Extract the (x, y) coordinate from the center of the cell holding the provided text.  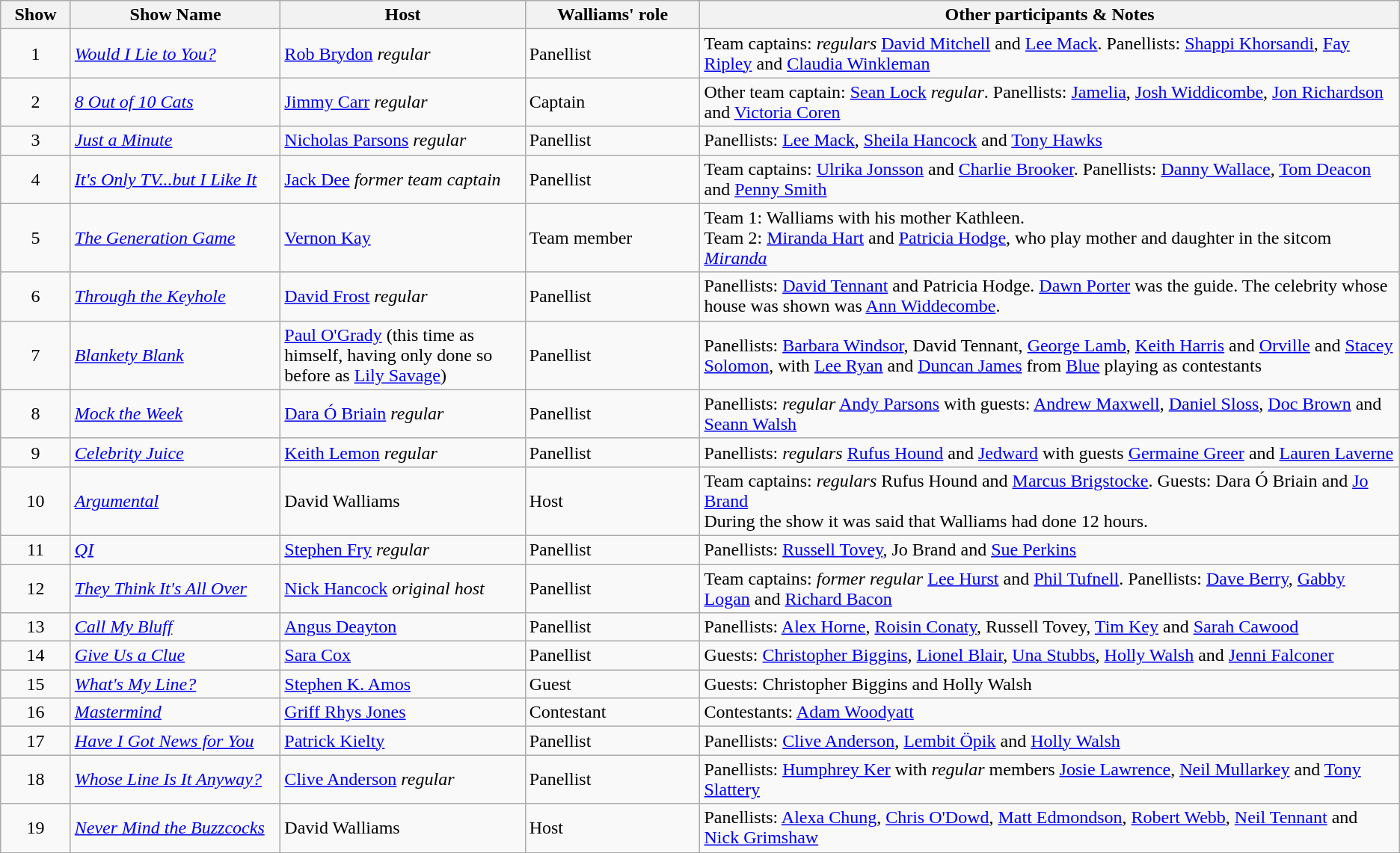
2 (36, 102)
Panellists: regular Andy Parsons with guests: Andrew Maxwell, Daniel Sloss, Doc Brown and Seann Walsh (1050, 414)
17 (36, 741)
Panellists: David Tennant and Patricia Hodge. Dawn Porter was the guide. The celebrity whose house was shown was Ann Widdecombe. (1050, 296)
Panellists: Humphrey Ker with regular members Josie Lawrence, Neil Mullarkey and Tony Slattery (1050, 779)
Vernon Kay (402, 238)
3 (36, 141)
16 (36, 712)
Nicholas Parsons regular (402, 141)
Contestants: Adam Woodyatt (1050, 712)
Jack Dee former team captain (402, 179)
Call My Bluff (175, 627)
1 (36, 54)
It's Only TV...but I Like It (175, 179)
Blankety Blank (175, 355)
Other participants & Notes (1050, 15)
Patrick Kielty (402, 741)
Panellists: regulars Rufus Hound and Jedward with guests Germaine Greer and Lauren Laverne (1050, 452)
7 (36, 355)
Panellists: Alex Horne, Roisin Conaty, Russell Tovey, Tim Key and Sarah Cawood (1050, 627)
11 (36, 549)
Paul O'Grady (this time as himself, having only done so before as Lily Savage) (402, 355)
Never Mind the Buzzcocks (175, 828)
6 (36, 296)
Team captains: regulars David Mitchell and Lee Mack. Panellists: Shappi Khorsandi, Fay Ripley and Claudia Winkleman (1050, 54)
Argumental (175, 501)
Clive Anderson regular (402, 779)
Show Name (175, 15)
Mastermind (175, 712)
Jimmy Carr regular (402, 102)
4 (36, 179)
Sara Cox (402, 656)
Have I Got News for You (175, 741)
Show (36, 15)
Panellists: Russell Tovey, Jo Brand and Sue Perkins (1050, 549)
Team 1: Walliams with his mother Kathleen.Team 2: Miranda Hart and Patricia Hodge, who play mother and daughter in the sitcom Miranda (1050, 238)
Nick Hancock original host (402, 588)
Contestant (612, 712)
Celebrity Juice (175, 452)
Rob Brydon regular (402, 54)
10 (36, 501)
9 (36, 452)
Through the Keyhole (175, 296)
Give Us a Clue (175, 656)
They Think It's All Over (175, 588)
Guests: Christopher Biggins, Lionel Blair, Una Stubbs, Holly Walsh and Jenni Falconer (1050, 656)
19 (36, 828)
Whose Line Is It Anyway? (175, 779)
Team captains: former regular Lee Hurst and Phil Tufnell. Panellists: Dave Berry, Gabby Logan and Richard Bacon (1050, 588)
What's My Line? (175, 684)
15 (36, 684)
Captain (612, 102)
Guests: Christopher Biggins and Holly Walsh (1050, 684)
Panellists: Alexa Chung, Chris O'Dowd, Matt Edmondson, Robert Webb, Neil Tennant and Nick Grimshaw (1050, 828)
Just a Minute (175, 141)
Team member (612, 238)
David Frost regular (402, 296)
Keith Lemon regular (402, 452)
8 Out of 10 Cats (175, 102)
Walliams' role (612, 15)
12 (36, 588)
Mock the Week (175, 414)
Guest (612, 684)
Griff Rhys Jones (402, 712)
Stephen K. Amos (402, 684)
Dara Ó Briain regular (402, 414)
8 (36, 414)
5 (36, 238)
18 (36, 779)
13 (36, 627)
QI (175, 549)
Team captains: Ulrika Jonsson and Charlie Brooker. Panellists: Danny Wallace, Tom Deacon and Penny Smith (1050, 179)
14 (36, 656)
Panellists: Lee Mack, Sheila Hancock and Tony Hawks (1050, 141)
Would I Lie to You? (175, 54)
The Generation Game (175, 238)
Other team captain: Sean Lock regular. Panellists: Jamelia, Josh Widdicombe, Jon Richardson and Victoria Coren (1050, 102)
Stephen Fry regular (402, 549)
Angus Deayton (402, 627)
Panellists: Clive Anderson, Lembit Öpik and Holly Walsh (1050, 741)
